Detect which cell encompasses the target text, then output its (x, y) center coordinate. 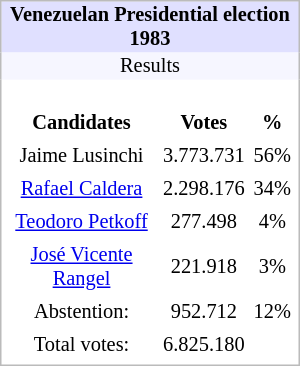
2.298.176 (204, 188)
952.712 (204, 312)
Teodoro Petkoff (81, 222)
Venezuelan Presidential election 1983 (150, 27)
56% (272, 156)
Total votes: (81, 344)
Results (150, 66)
34% (272, 188)
4% (272, 222)
221.918 (204, 266)
277.498 (204, 222)
% (272, 122)
Abstention: (81, 312)
3% (272, 266)
Rafael Caldera (81, 188)
12% (272, 312)
José Vicente Rangel (81, 266)
6.825.180 (204, 344)
Votes (204, 122)
Candidates (81, 122)
3.773.731 (204, 156)
Jaime Lusinchi (81, 156)
